Capture the cell that displays the provided text and extract its [x, y] central coordinate. 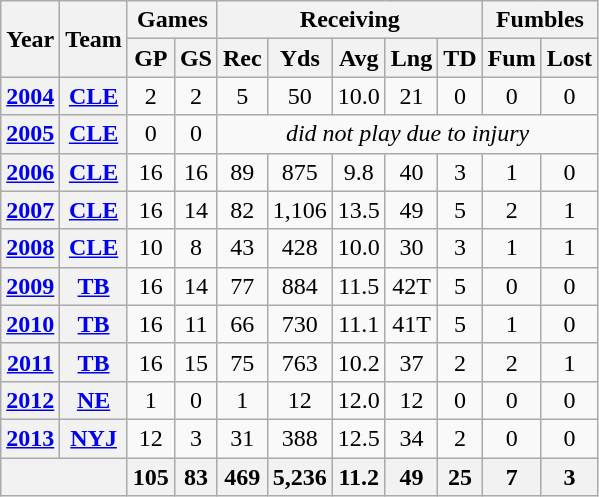
2007 [30, 210]
77 [242, 286]
82 [242, 210]
388 [300, 438]
42T [411, 286]
34 [411, 438]
2004 [30, 96]
Year [30, 39]
428 [300, 248]
75 [242, 362]
21 [411, 96]
66 [242, 324]
Fumbles [540, 20]
Team [94, 39]
1,106 [300, 210]
GP [150, 58]
31 [242, 438]
5,236 [300, 477]
TD [460, 58]
30 [411, 248]
11 [196, 324]
11.5 [358, 286]
Fum [512, 58]
884 [300, 286]
7 [512, 477]
Lost [569, 58]
GS [196, 58]
11.2 [358, 477]
9.8 [358, 172]
NYJ [94, 438]
50 [300, 96]
2013 [30, 438]
10.2 [358, 362]
12.5 [358, 438]
40 [411, 172]
2012 [30, 400]
2011 [30, 362]
2009 [30, 286]
8 [196, 248]
25 [460, 477]
763 [300, 362]
83 [196, 477]
2008 [30, 248]
did not play due to injury [407, 134]
13.5 [358, 210]
Games [172, 20]
Avg [358, 58]
NE [94, 400]
15 [196, 362]
11.1 [358, 324]
10 [150, 248]
730 [300, 324]
Yds [300, 58]
Receiving [350, 20]
43 [242, 248]
89 [242, 172]
12.0 [358, 400]
Lng [411, 58]
2006 [30, 172]
Rec [242, 58]
37 [411, 362]
875 [300, 172]
105 [150, 477]
41T [411, 324]
469 [242, 477]
2005 [30, 134]
2010 [30, 324]
